Extract the (x, y) coordinate from the center of the cell holding the provided text.  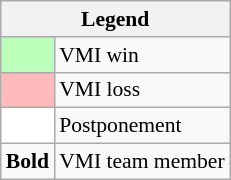
Bold (28, 162)
VMI loss (142, 90)
Legend (116, 19)
VMI win (142, 55)
VMI team member (142, 162)
Postponement (142, 126)
